From the cell containing the given text, extract its center point as [x, y] coordinate. 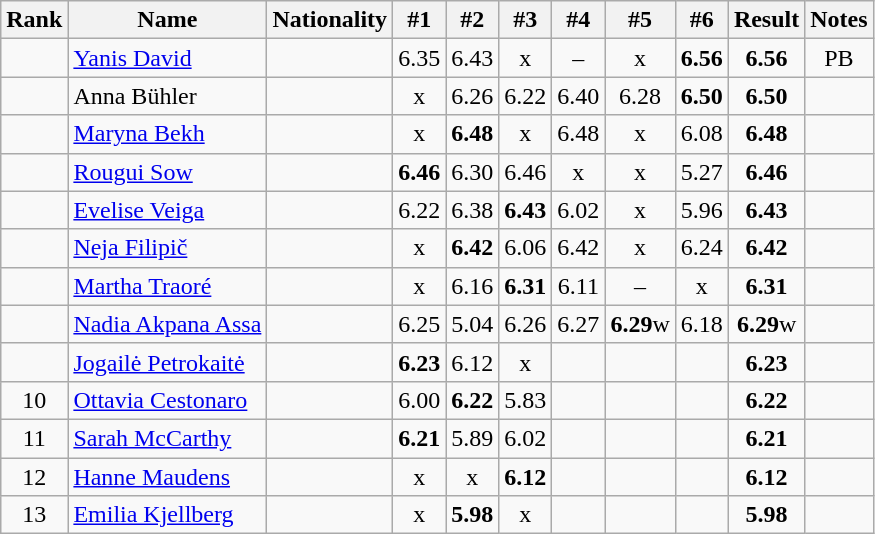
Result [766, 20]
#3 [526, 20]
Neja Filipič [168, 248]
Notes [839, 20]
5.89 [472, 438]
#5 [640, 20]
Jogailė Petrokaitė [168, 362]
Anna Bühler [168, 96]
6.38 [472, 210]
#1 [420, 20]
13 [34, 515]
6.40 [578, 96]
Ottavia Cestonaro [168, 400]
6.06 [526, 248]
6.08 [702, 134]
11 [34, 438]
6.24 [702, 248]
5.27 [702, 172]
12 [34, 477]
5.96 [702, 210]
10 [34, 400]
Hanne Maudens [168, 477]
6.28 [640, 96]
6.30 [472, 172]
Yanis David [168, 58]
6.00 [420, 400]
Nationality [330, 20]
6.27 [578, 324]
6.25 [420, 324]
6.16 [472, 286]
#2 [472, 20]
#4 [578, 20]
Sarah McCarthy [168, 438]
Nadia Akpana Assa [168, 324]
Maryna Bekh [168, 134]
PB [839, 58]
5.83 [526, 400]
6.18 [702, 324]
5.04 [472, 324]
6.35 [420, 58]
#6 [702, 20]
Name [168, 20]
Rank [34, 20]
Martha Traoré [168, 286]
Rougui Sow [168, 172]
Evelise Veiga [168, 210]
Emilia Kjellberg [168, 515]
6.11 [578, 286]
